Capture the cell that displays the provided text and extract its [X, Y] central coordinate. 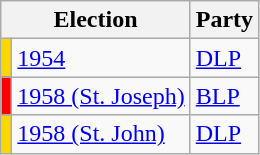
BLP [224, 96]
1958 (St. John) [101, 134]
1958 (St. Joseph) [101, 96]
Election [96, 20]
1954 [101, 58]
Party [224, 20]
